Output the (X, Y) coordinate of the center of the cell containing the given text.  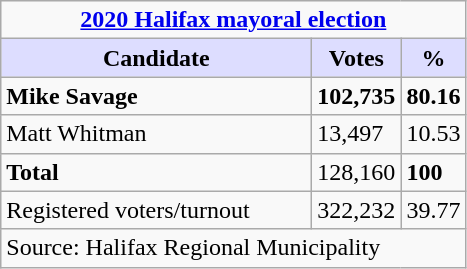
Source: Halifax Regional Municipality (234, 248)
10.53 (434, 134)
Candidate (156, 58)
39.77 (434, 210)
Matt Whitman (156, 134)
Mike Savage (156, 96)
2020 Halifax mayoral election (234, 20)
% (434, 58)
Registered voters/turnout (156, 210)
Votes (356, 58)
Total (156, 172)
13,497 (356, 134)
102,735 (356, 96)
322,232 (356, 210)
128,160 (356, 172)
80.16 (434, 96)
100 (434, 172)
